Return the [X, Y] coordinate for the center point of the cell that contains the specified text.  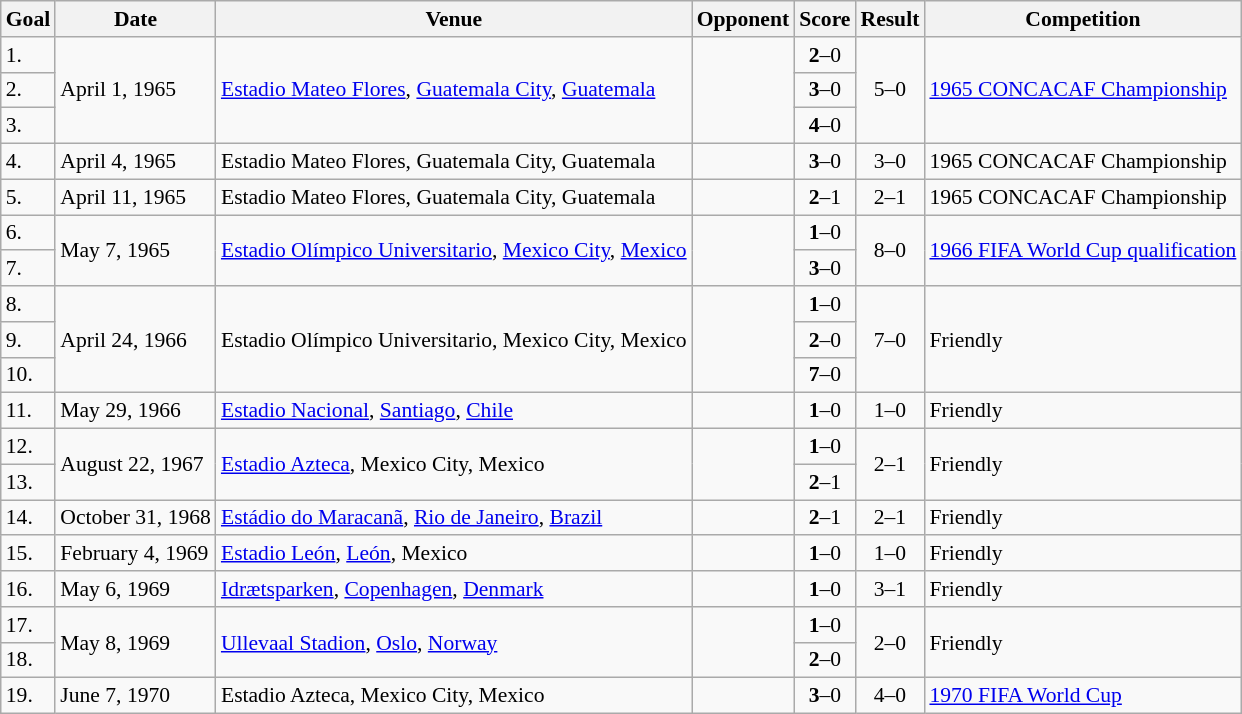
October 31, 1968 [136, 518]
August 22, 1967 [136, 464]
7. [28, 269]
May 29, 1966 [136, 411]
6. [28, 233]
April 11, 1965 [136, 197]
3–1 [890, 589]
19. [28, 696]
May 7, 1965 [136, 250]
5–0 [890, 90]
9. [28, 340]
15. [28, 554]
1. [28, 55]
April 24, 1966 [136, 340]
11. [28, 411]
1966 FIFA World Cup qualification [1082, 250]
May 6, 1969 [136, 589]
Estadio León, León, Mexico [454, 554]
8–0 [890, 250]
13. [28, 482]
Goal [28, 19]
June 7, 1970 [136, 696]
April 1, 1965 [136, 90]
April 4, 1965 [136, 162]
5. [28, 197]
3. [28, 126]
Opponent [744, 19]
Score [824, 19]
Estadio Nacional, Santiago, Chile [454, 411]
Estádio do Maracanã, Rio de Janeiro, Brazil [454, 518]
18. [28, 660]
May 8, 1969 [136, 642]
10. [28, 375]
8. [28, 304]
Ullevaal Stadion, Oslo, Norway [454, 642]
12. [28, 447]
2. [28, 90]
16. [28, 589]
Date [136, 19]
Venue [454, 19]
1970 FIFA World Cup [1082, 696]
14. [28, 518]
Idrætsparken, Copenhagen, Denmark [454, 589]
Result [890, 19]
February 4, 1969 [136, 554]
4. [28, 162]
Competition [1082, 19]
17. [28, 625]
